Capture the cell that displays the provided text and extract its [x, y] central coordinate. 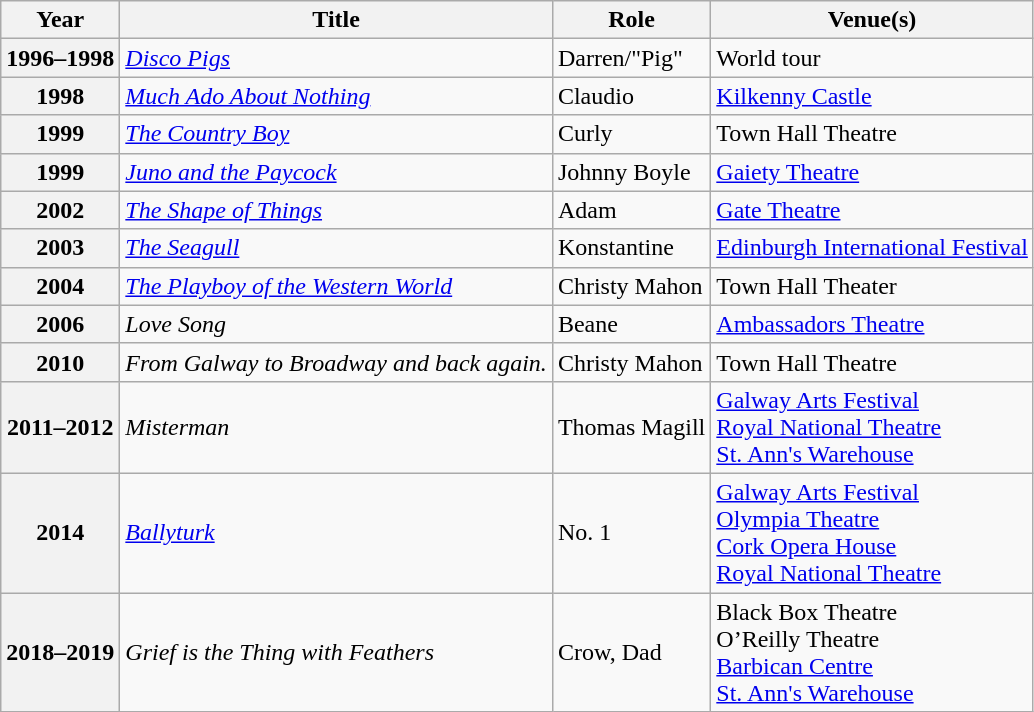
Kilkenny Castle [872, 96]
Juno and the Paycock [336, 172]
The Seagull [336, 248]
Gaiety Theatre [872, 172]
Venue(s) [872, 20]
2004 [60, 286]
Claudio [631, 96]
Role [631, 20]
2018–2019 [60, 652]
Curly [631, 134]
From Galway to Broadway and back again. [336, 362]
Gate Theatre [872, 210]
Beane [631, 324]
Year [60, 20]
2002 [60, 210]
Black Box TheatreO’Reilly TheatreBarbican CentreSt. Ann's Warehouse [872, 652]
Misterman [336, 427]
Konstantine [631, 248]
Disco Pigs [336, 58]
Thomas Magill [631, 427]
2006 [60, 324]
Edinburgh International Festival [872, 248]
Ballyturk [336, 532]
Grief is the Thing with Feathers [336, 652]
1998 [60, 96]
2011–2012 [60, 427]
2003 [60, 248]
Town Hall Theater [872, 286]
Title [336, 20]
Adam [631, 210]
Much Ado About Nothing [336, 96]
2014 [60, 532]
Galway Arts FestivalRoyal National TheatreSt. Ann's Warehouse [872, 427]
No. 1 [631, 532]
World tour [872, 58]
Love Song [336, 324]
Ambassadors Theatre [872, 324]
Crow, Dad [631, 652]
Galway Arts FestivalOlympia TheatreCork Opera HouseRoyal National Theatre [872, 532]
The Shape of Things [336, 210]
The Playboy of the Western World [336, 286]
1996–1998 [60, 58]
2010 [60, 362]
Johnny Boyle [631, 172]
The Country Boy [336, 134]
Darren/"Pig" [631, 58]
